Output the (X, Y) coordinate of the center of the cell containing the given text.  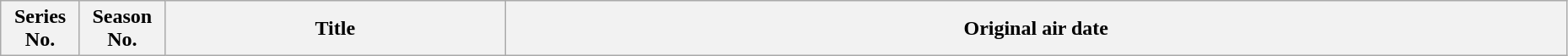
Season No. (121, 29)
Series No. (40, 29)
Original air date (1036, 29)
Title (335, 29)
